For the text-containing cell, return its midpoint in [X, Y] coordinate format. 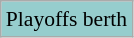
Playoffs berth [66, 19]
